Locate the cell with the specified text and output its [X, Y] center coordinate. 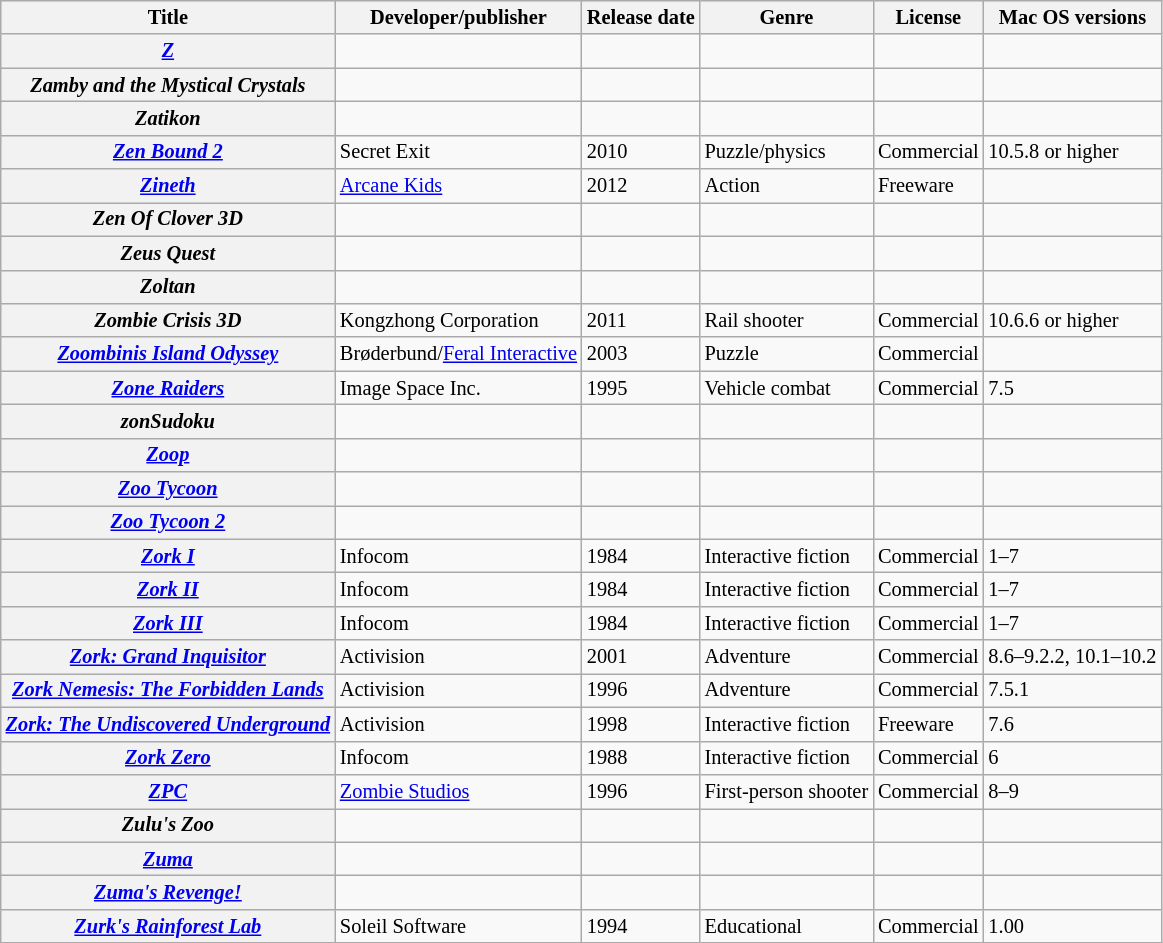
Zen Bound 2 [168, 152]
Image Space Inc. [458, 388]
Mac OS versions [1073, 17]
8.6–9.2.2, 10.1–10.2 [1073, 657]
Zombie Studios [458, 791]
License [928, 17]
Educational [786, 926]
Z [168, 51]
Zork Nemesis: The Forbidden Lands [168, 690]
Brøderbund/Feral Interactive [458, 354]
Puzzle/physics [786, 152]
Zoltan [168, 287]
Zork I [168, 556]
Zoop [168, 455]
Kongzhong Corporation [458, 320]
1998 [641, 724]
Genre [786, 17]
Zork: The Undiscovered Underground [168, 724]
Release date [641, 17]
Zuma [168, 859]
Zuma's Revenge! [168, 892]
Zamby and the Mystical Crystals [168, 85]
Zeus Quest [168, 253]
Action [786, 186]
zonSudoku [168, 421]
8–9 [1073, 791]
10.6.6 or higher [1073, 320]
1994 [641, 926]
7.6 [1073, 724]
6 [1073, 758]
2011 [641, 320]
Zoombinis Island Odyssey [168, 354]
Zork II [168, 589]
Arcane Kids [458, 186]
Puzzle [786, 354]
1988 [641, 758]
10.5.8 or higher [1073, 152]
First-person shooter [786, 791]
1.00 [1073, 926]
Zone Raiders [168, 388]
Rail shooter [786, 320]
1995 [641, 388]
Zen Of Clover 3D [168, 219]
Vehicle combat [786, 388]
Zulu's Zoo [168, 825]
Zombie Crisis 3D [168, 320]
Soleil Software [458, 926]
Zoo Tycoon [168, 489]
Developer/publisher [458, 17]
7.5.1 [1073, 690]
Title [168, 17]
Zoo Tycoon 2 [168, 522]
Zurk's Rainforest Lab [168, 926]
Zork: Grand Inquisitor [168, 657]
2010 [641, 152]
2003 [641, 354]
2012 [641, 186]
Zatikon [168, 118]
2001 [641, 657]
Secret Exit [458, 152]
ZPC [168, 791]
Zork III [168, 623]
Zineth [168, 186]
Zork Zero [168, 758]
7.5 [1073, 388]
